Return the [x, y] coordinate for the center point of the cell that contains the specified text.  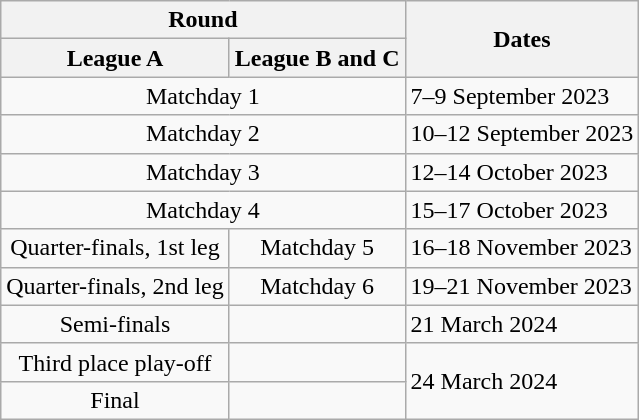
7–9 September 2023 [522, 96]
Matchday 4 [203, 210]
19–21 November 2023 [522, 286]
League B and C [317, 58]
24 March 2024 [522, 381]
Quarter-finals, 2nd leg [116, 286]
Matchday 5 [317, 248]
Matchday 6 [317, 286]
15–17 October 2023 [522, 210]
League A [116, 58]
10–12 September 2023 [522, 134]
Third place play-off [116, 362]
Matchday 2 [203, 134]
Matchday 3 [203, 172]
Round [203, 20]
Semi-finals [116, 324]
Final [116, 400]
Matchday 1 [203, 96]
Quarter-finals, 1st leg [116, 248]
Dates [522, 39]
12–14 October 2023 [522, 172]
16–18 November 2023 [522, 248]
21 March 2024 [522, 324]
